For the text-containing cell, return its midpoint in (x, y) coordinate format. 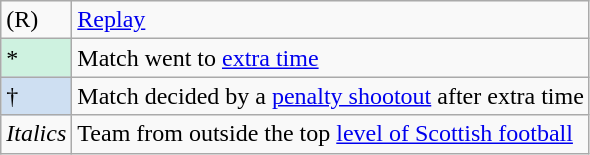
* (36, 58)
Replay (331, 20)
† (36, 96)
Team from outside the top level of Scottish football (331, 134)
Match went to extra time (331, 58)
Italics (36, 134)
(R) (36, 20)
Match decided by a penalty shootout after extra time (331, 96)
